Locate the cell with the specified text and output its [x, y] center coordinate. 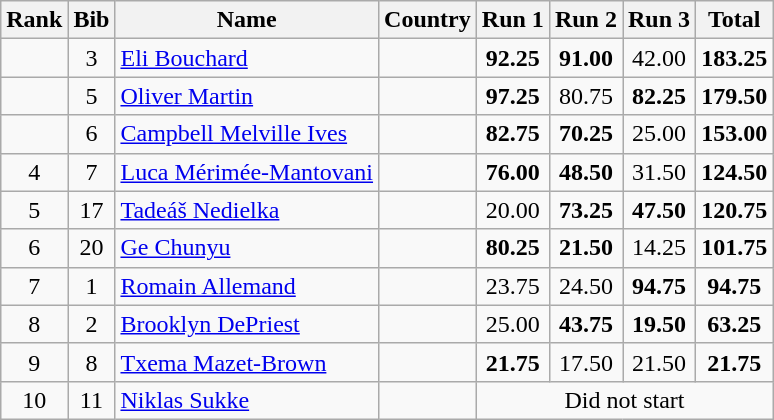
70.25 [586, 134]
1 [92, 286]
82.75 [512, 134]
91.00 [586, 58]
Romain Allemand [247, 286]
17 [92, 210]
101.75 [734, 248]
Run 3 [658, 20]
Eli Bouchard [247, 58]
179.50 [734, 96]
4 [34, 172]
Tadeáš Nedielka [247, 210]
153.00 [734, 134]
14.25 [658, 248]
Luca Mérimée-Mantovani [247, 172]
Run 2 [586, 20]
Niklas Sukke [247, 400]
97.25 [512, 96]
Run 1 [512, 20]
92.25 [512, 58]
10 [34, 400]
124.50 [734, 172]
31.50 [658, 172]
19.50 [658, 324]
Did not start [624, 400]
11 [92, 400]
47.50 [658, 210]
Campbell Melville Ives [247, 134]
17.50 [586, 362]
Oliver Martin [247, 96]
24.50 [586, 286]
80.75 [586, 96]
Country [428, 20]
23.75 [512, 286]
48.50 [586, 172]
20 [92, 248]
Brooklyn DePriest [247, 324]
76.00 [512, 172]
Rank [34, 20]
82.25 [658, 96]
Txema Mazet-Brown [247, 362]
73.25 [586, 210]
183.25 [734, 58]
43.75 [586, 324]
Name [247, 20]
63.25 [734, 324]
80.25 [512, 248]
Total [734, 20]
Ge Chunyu [247, 248]
Bib [92, 20]
9 [34, 362]
3 [92, 58]
42.00 [658, 58]
120.75 [734, 210]
2 [92, 324]
20.00 [512, 210]
